Return the (x, y) coordinate for the center point of the cell that contains the specified text.  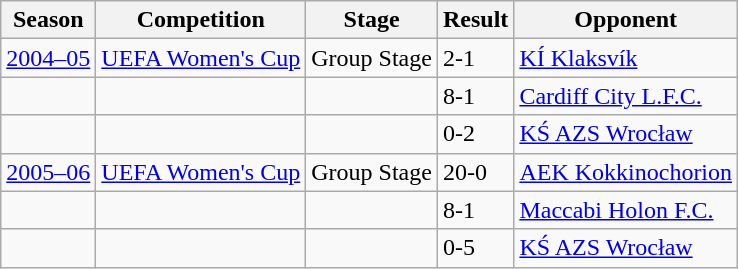
2-1 (475, 58)
20-0 (475, 172)
Stage (372, 20)
AEK Kokkinochorion (626, 172)
KÍ Klaksvík (626, 58)
Season (48, 20)
0-5 (475, 248)
Competition (201, 20)
2005–06 (48, 172)
Opponent (626, 20)
Maccabi Holon F.C. (626, 210)
Cardiff City L.F.C. (626, 96)
2004–05 (48, 58)
0-2 (475, 134)
Result (475, 20)
